Scan for the cell matching the given text and deliver its (X, Y) coordinate at center. 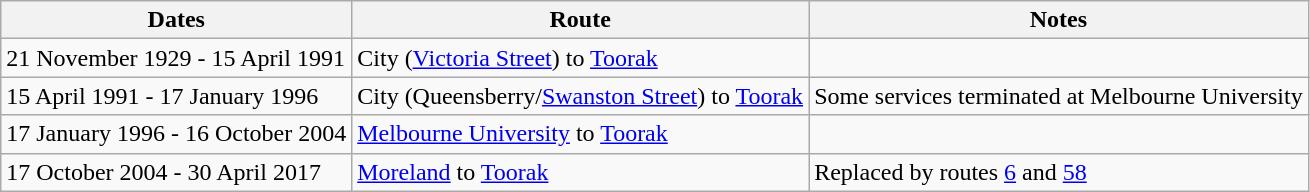
17 October 2004 - 30 April 2017 (176, 172)
17 January 1996 - 16 October 2004 (176, 134)
21 November 1929 - 15 April 1991 (176, 58)
Dates (176, 20)
15 April 1991 - 17 January 1996 (176, 96)
City (Queensberry/Swanston Street) to Toorak (580, 96)
Some services terminated at Melbourne University (1059, 96)
Replaced by routes 6 and 58 (1059, 172)
Route (580, 20)
City (Victoria Street) to Toorak (580, 58)
Melbourne University to Toorak (580, 134)
Notes (1059, 20)
Moreland to Toorak (580, 172)
